Scan for the cell matching the given text and deliver its (x, y) coordinate at center. 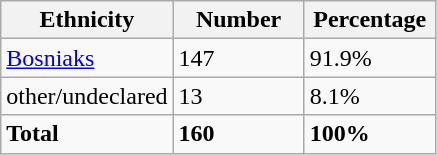
160 (238, 134)
100% (370, 134)
other/undeclared (87, 96)
147 (238, 58)
13 (238, 96)
Bosniaks (87, 58)
91.9% (370, 58)
Ethnicity (87, 20)
Number (238, 20)
8.1% (370, 96)
Percentage (370, 20)
Total (87, 134)
